Locate the cell with the specified text and output its (x, y) center coordinate. 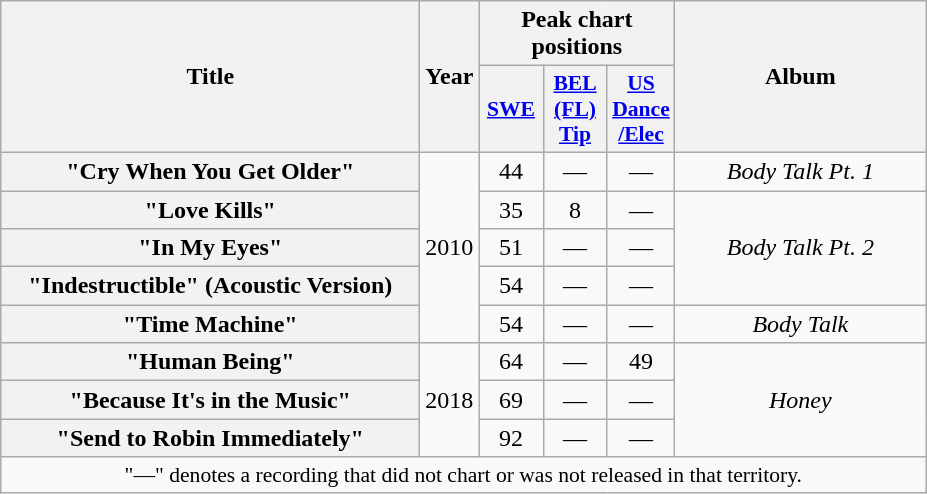
"Love Kills" (210, 209)
44 (511, 171)
SWE (511, 110)
92 (511, 438)
Peak chart positions (577, 34)
USDance/Elec (641, 110)
35 (511, 209)
Year (450, 77)
"—" denotes a recording that did not chart or was not released in that territory. (464, 475)
"Human Being" (210, 362)
8 (575, 209)
2010 (450, 247)
2018 (450, 400)
Body Talk Pt. 1 (800, 171)
64 (511, 362)
Body Talk (800, 324)
Title (210, 77)
"Indestructible" (Acoustic Version) (210, 286)
"In My Eyes" (210, 248)
"Time Machine" (210, 324)
"Because It's in the Music" (210, 400)
69 (511, 400)
Honey (800, 400)
BEL (FL) Tip (575, 110)
Album (800, 77)
Body Talk Pt. 2 (800, 247)
49 (641, 362)
"Send to Robin Immediately" (210, 438)
"Cry When You Get Older" (210, 171)
51 (511, 248)
